Extract the [x, y] coordinate from the center of the cell holding the provided text.  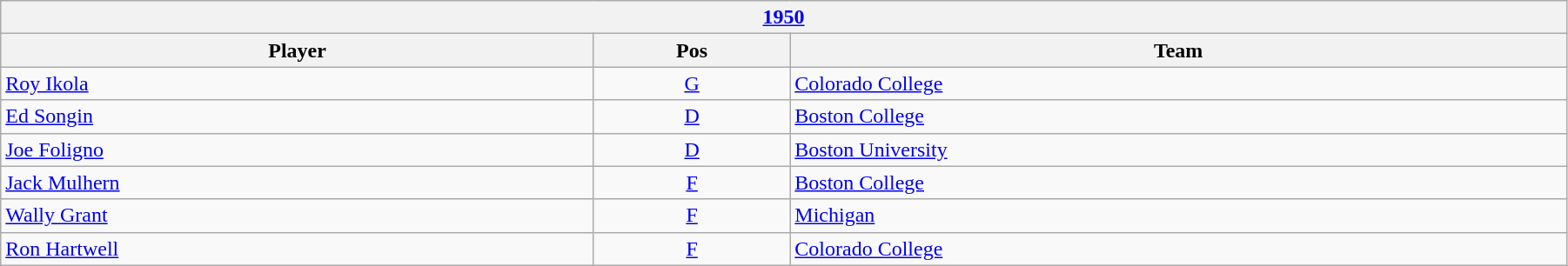
Roy Ikola [298, 83]
Player [298, 50]
Ron Hartwell [298, 249]
Joe Foligno [298, 150]
G [691, 83]
Wally Grant [298, 216]
1950 [784, 17]
Team [1178, 50]
Ed Songin [298, 116]
Jack Mulhern [298, 183]
Michigan [1178, 216]
Pos [691, 50]
Boston University [1178, 150]
